Search for the cell housing the specified text and yield its (x, y) center coordinate. 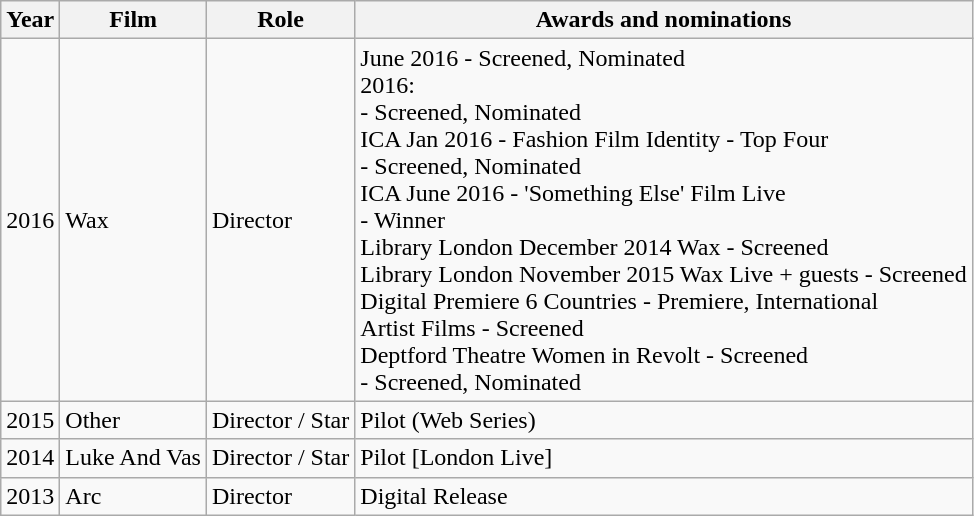
Wax (134, 220)
2016 (30, 220)
Pilot [London Live] (664, 458)
Year (30, 20)
Other (134, 420)
Awards and nominations (664, 20)
Arc (134, 496)
2013 (30, 496)
Digital Release (664, 496)
2014 (30, 458)
Luke And Vas (134, 458)
Pilot (Web Series) (664, 420)
2015 (30, 420)
Role (280, 20)
Film (134, 20)
